Return (X, Y) of the center of cell containing provided text 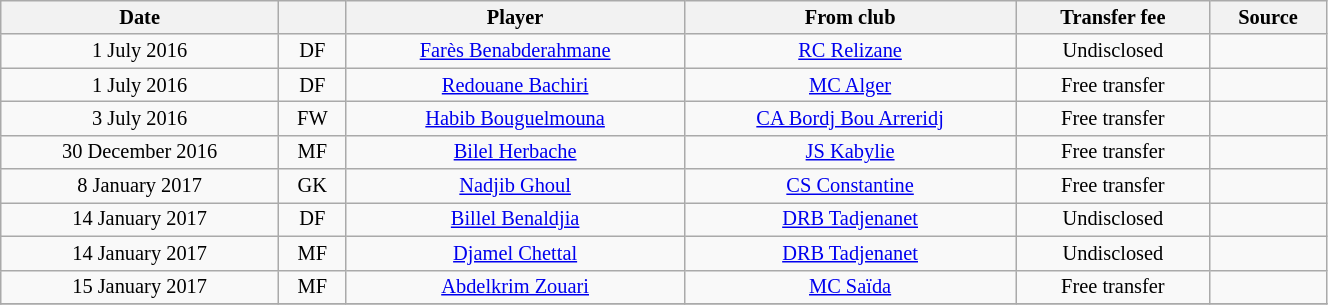
Billel Benaldjia (515, 219)
8 January 2017 (140, 186)
JS Kabylie (850, 152)
RC Relizane (850, 51)
MC Alger (850, 85)
Player (515, 17)
Habib Bouguelmouna (515, 118)
FW (312, 118)
15 January 2017 (140, 287)
CS Constantine (850, 186)
Date (140, 17)
Transfer fee (1112, 17)
From club (850, 17)
30 December 2016 (140, 152)
Abdelkrim Zouari (515, 287)
Nadjib Ghoul (515, 186)
CA Bordj Bou Arreridj (850, 118)
Source (1268, 17)
Bilel Herbache (515, 152)
MC Saïda (850, 287)
Redouane Bachiri (515, 85)
3 July 2016 (140, 118)
GK (312, 186)
Djamel Chettal (515, 253)
Farès Benabderahmane (515, 51)
